Output the (x, y) coordinate of the center of the cell containing the given text.  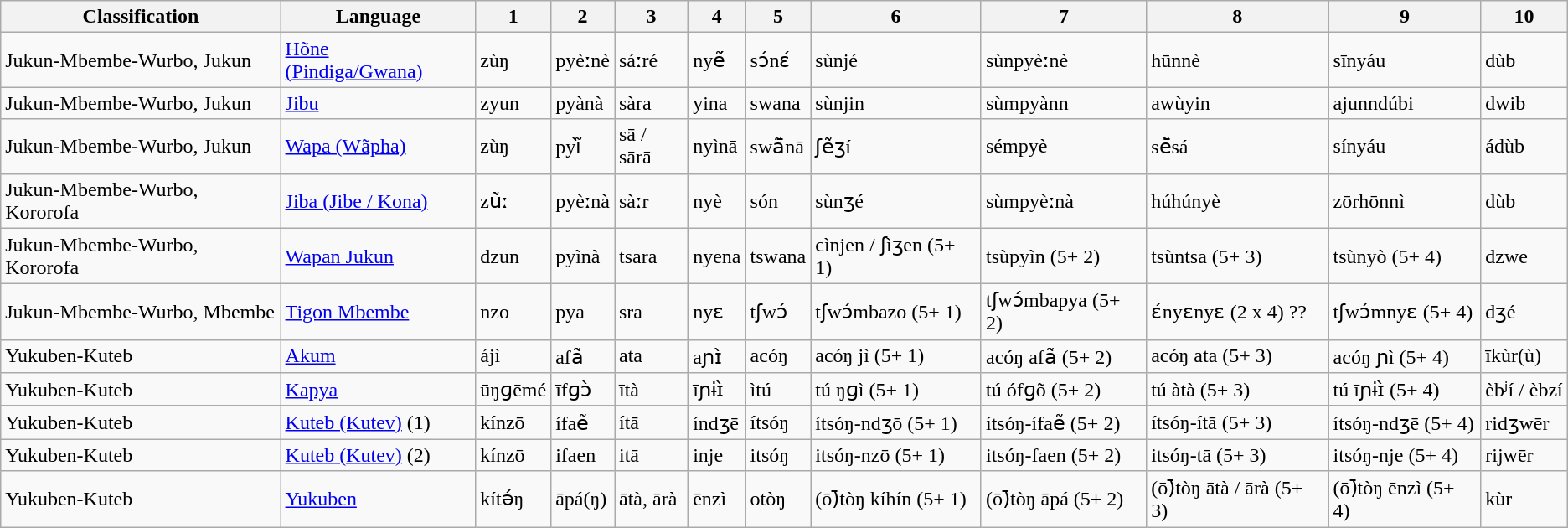
pyèːnà (583, 201)
Classification (141, 17)
Hõne (Pindiga/Gwana) (379, 60)
tʃwɔ́mnyɛ (5+ 4) (1405, 312)
ítā (652, 422)
zōrhōnnì (1405, 201)
itsóŋ-faen (5+ 2) (1064, 455)
pya (583, 312)
tú àtà (5+ 3) (1238, 390)
zyun (513, 103)
Kuteb (Kutev) (1) (379, 422)
yina (717, 103)
īkùr(ù) (1524, 356)
ítsóŋ-ítā (5+ 3) (1238, 422)
pyìnà (583, 256)
pyĩ̀ (583, 146)
awùyin (1238, 103)
(ō)̄tòŋ āpá (5+ 2) (1064, 500)
nzo (513, 312)
itsóŋ (778, 455)
sàra (652, 103)
1 (513, 17)
índʒē (717, 422)
Jukun-Mbembe-Wurbo, Mbembe (141, 312)
sùnʒé (896, 201)
nyɛ (717, 312)
ēnzì (717, 500)
itsóŋ-nzō (5+ 1) (896, 455)
ítsóŋ (778, 422)
Yukuben (379, 500)
ʃẽ̀ʒí (896, 146)
10 (1524, 17)
itsóŋ-tā (5+ 3) (1238, 455)
sáːré (652, 60)
(ō)̄tòŋ ātà / ārà (5+ 3) (1238, 500)
acóŋ afã̀ (5+ 2) (1064, 356)
tsùpyìn (5+ 2) (1064, 256)
ata (652, 356)
itā (652, 455)
4 (717, 17)
ɛ́nyɛnyɛ (2 x 4) ?? (1238, 312)
6 (896, 17)
ítsóŋ-ndʒē (5+ 4) (1405, 422)
sīnyáu (1405, 60)
Jibu (379, 103)
tú ŋɡì (5+ 1) (896, 390)
Wapan Jukun (379, 256)
cìnjen / ʃìʒen (5+ 1) (896, 256)
tsara (652, 256)
sàːr (652, 201)
itsóŋ-nje (5+ 4) (1405, 455)
nyẽ́ (717, 60)
ridʒwēr (1524, 422)
acóŋ (778, 356)
swã̄nā (778, 146)
ítsóŋ-ndʒō (5+ 1) (896, 422)
ìtú (778, 390)
hūnnè (1238, 60)
afã̀ (583, 356)
īɲɨɪ̀ (717, 390)
dzwe (1524, 256)
pyèːnè (583, 60)
Wapa (Wãpha) (379, 146)
sínyáu (1405, 146)
sɔ́nɛ́ (778, 60)
aɲɪ̀ (717, 356)
rijwēr (1524, 455)
īfɡɔ̀ (583, 390)
acóŋ jì (5+ 1) (896, 356)
9 (1405, 17)
zũ̀ː (513, 201)
èbʲí / èbzí (1524, 390)
sùmpyànn (1064, 103)
Kapya (379, 390)
sra (652, 312)
tʃwɔ́ (778, 312)
sùnjé (896, 60)
ífaẽ (583, 422)
tsùntsa (5+ 3) (1238, 256)
Kuteb (Kutev) (2) (379, 455)
ūŋɡēmé (513, 390)
húhúnyè (1238, 201)
tswana (778, 256)
sùmpyèːnà (1064, 201)
inje (717, 455)
(ō)̄tòŋ kíhín (5+ 1) (896, 500)
ifaen (583, 455)
dzun (513, 256)
āpá(ŋ) (583, 500)
kùr (1524, 500)
sémpyè (1064, 146)
acóŋ ata (5+ 3) (1238, 356)
tú ófɡõ (5+ 2) (1064, 390)
ítsóŋ-ífaẽ (5+ 2) (1064, 422)
tʃwɔ́mbazo (5+ 1) (896, 312)
sùnjin (896, 103)
5 (778, 17)
Tigon Mbembe (379, 312)
Language (379, 17)
tʃwɔ́mbapya (5+ 2) (1064, 312)
Jiba (Jibe / Kona) (379, 201)
ádùb (1524, 146)
2 (583, 17)
acóŋ ɲì (5+ 4) (1405, 356)
otòŋ (778, 500)
3 (652, 17)
pyànà (583, 103)
nyè (717, 201)
tsùnyò (5+ 4) (1405, 256)
sā / sārā (652, 146)
dwib (1524, 103)
ātà, ārà (652, 500)
són (778, 201)
tú īɲɨɪ̀ (5+ 4) (1405, 390)
sẽ̄sá (1238, 146)
8 (1238, 17)
Akum (379, 356)
nyìnā (717, 146)
nyena (717, 256)
ajunndúbi (1405, 103)
swana (778, 103)
(ō)̄tòŋ ēnzì (5+ 4) (1405, 500)
sùnpyèːnè (1064, 60)
ītà (652, 390)
ájì (513, 356)
kítə́ŋ (513, 500)
dʒé (1524, 312)
7 (1064, 17)
